From the cell containing the given text, extract its center point as [x, y] coordinate. 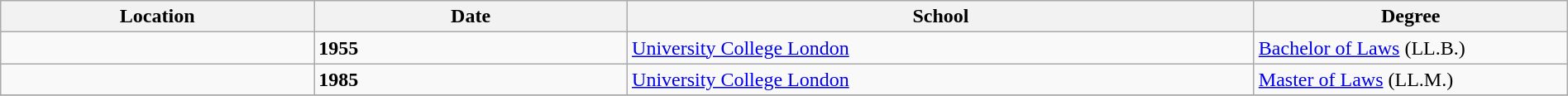
Master of Laws (LL.M.) [1411, 79]
1985 [471, 79]
1955 [471, 48]
Location [157, 17]
Bachelor of Laws (LL.B.) [1411, 48]
Degree [1411, 17]
Date [471, 17]
School [941, 17]
